Return [X, Y] of the center of cell containing provided text 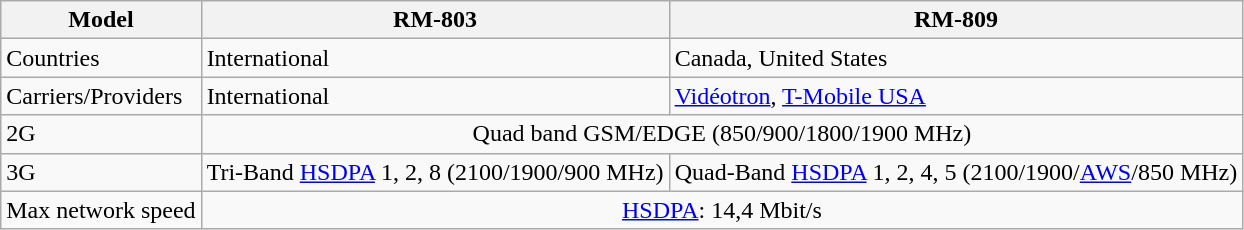
Quad band GSM/EDGE (850/900/1800/1900 MHz) [722, 134]
3G [101, 172]
HSDPA: 14,4 Mbit/s [722, 210]
2G [101, 134]
Carriers/Providers [101, 96]
Tri-Band HSDPA 1, 2, 8 (2100/1900/900 MHz) [435, 172]
Countries [101, 58]
Model [101, 20]
Quad-Band HSDPA 1, 2, 4, 5 (2100/1900/AWS/850 MHz) [956, 172]
Vidéotron, T-Mobile USA [956, 96]
Canada, United States [956, 58]
RM-809 [956, 20]
Max network speed [101, 210]
RM-803 [435, 20]
